For the text-containing cell, return its midpoint in [X, Y] coordinate format. 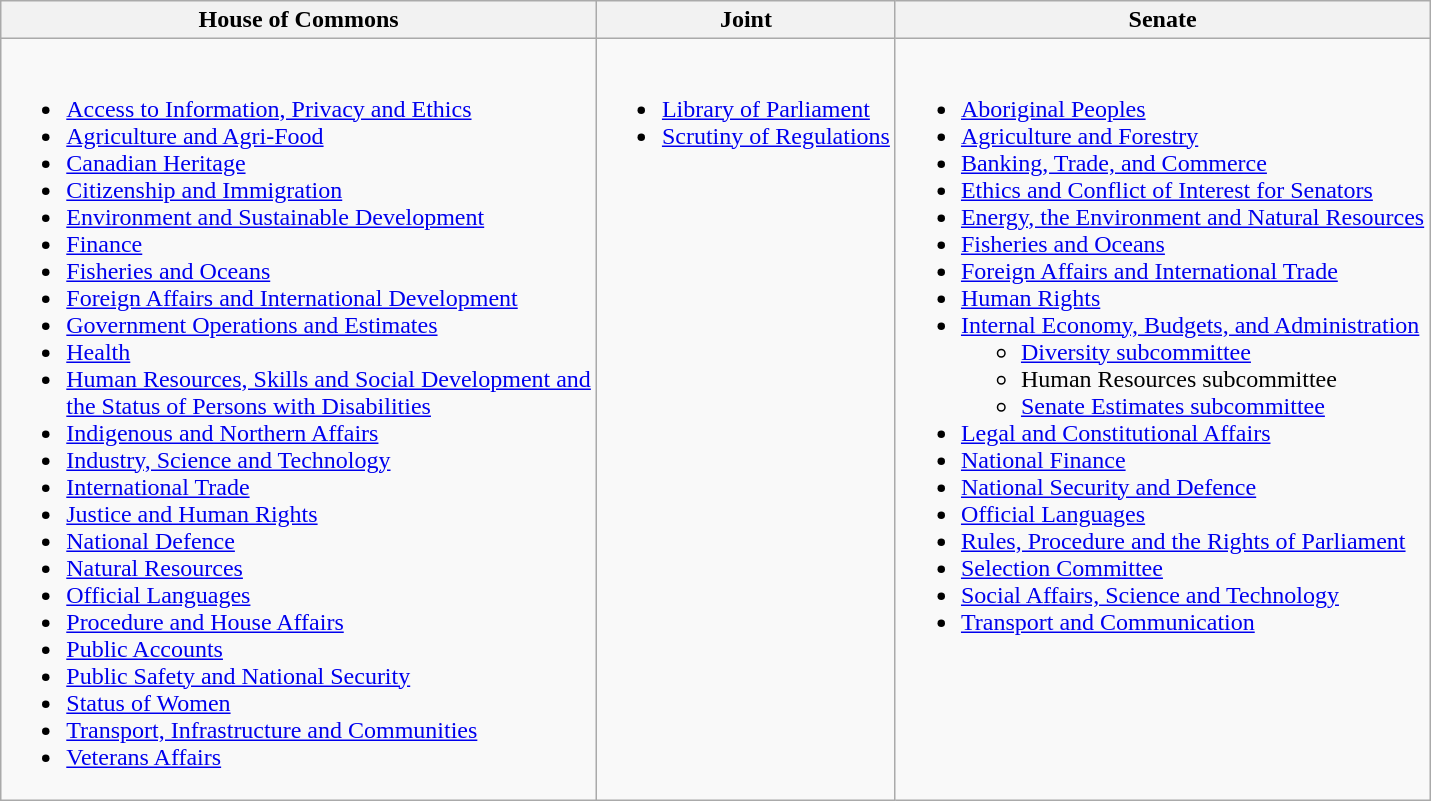
Joint [746, 20]
House of Commons [299, 20]
Senate [1162, 20]
Library of ParliamentScrutiny of Regulations [746, 420]
